Return (x, y) of the center of cell containing provided text 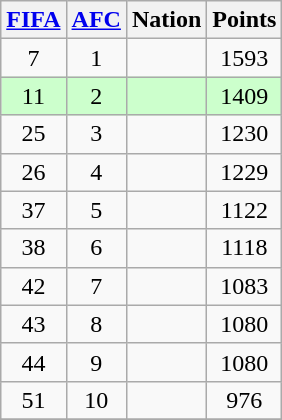
4 (96, 172)
25 (34, 134)
FIFA (34, 20)
1118 (244, 248)
43 (34, 324)
Points (244, 20)
1 (96, 58)
42 (34, 286)
5 (96, 210)
1229 (244, 172)
1083 (244, 286)
1409 (244, 96)
9 (96, 362)
976 (244, 400)
8 (96, 324)
11 (34, 96)
51 (34, 400)
10 (96, 400)
AFC (96, 20)
26 (34, 172)
37 (34, 210)
Nation (166, 20)
1122 (244, 210)
44 (34, 362)
1230 (244, 134)
2 (96, 96)
3 (96, 134)
1593 (244, 58)
38 (34, 248)
6 (96, 248)
